Return the [X, Y] coordinate for the center point of the cell that contains the specified text.  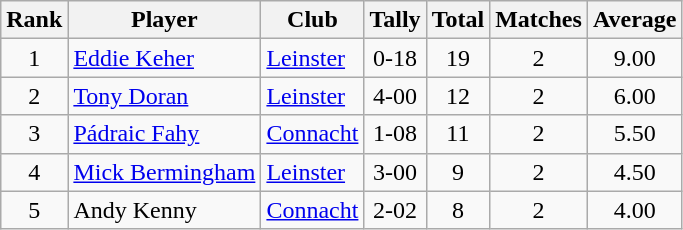
Pádraic Fahy [164, 134]
8 [458, 210]
11 [458, 134]
4-00 [395, 96]
Tony Doran [164, 96]
4.00 [634, 210]
Mick Bermingham [164, 172]
Average [634, 20]
9.00 [634, 58]
1-08 [395, 134]
3 [34, 134]
12 [458, 96]
5.50 [634, 134]
Andy Kenny [164, 210]
4 [34, 172]
Club [312, 20]
1 [34, 58]
6.00 [634, 96]
19 [458, 58]
Total [458, 20]
Matches [539, 20]
Player [164, 20]
Tally [395, 20]
3-00 [395, 172]
5 [34, 210]
4.50 [634, 172]
2-02 [395, 210]
Eddie Keher [164, 58]
0-18 [395, 58]
Rank [34, 20]
9 [458, 172]
